Return the [X, Y] coordinate for the center point of the cell that contains the specified text.  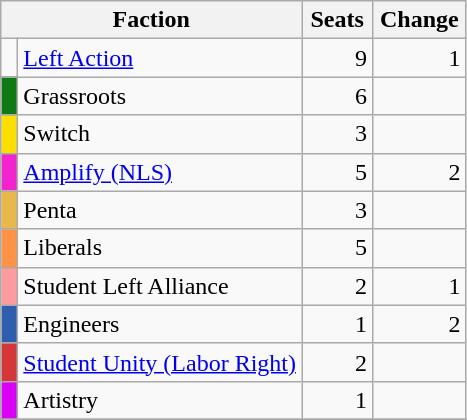
Artistry [160, 400]
Faction [152, 20]
Left Action [160, 58]
Seats [338, 20]
Penta [160, 210]
Switch [160, 134]
Student Unity (Labor Right) [160, 362]
Amplify (NLS) [160, 172]
Grassroots [160, 96]
Engineers [160, 324]
9 [338, 58]
Student Left Alliance [160, 286]
Change [420, 20]
6 [338, 96]
Liberals [160, 248]
